Scan for the cell matching the given text and deliver its [X, Y] coordinate at center. 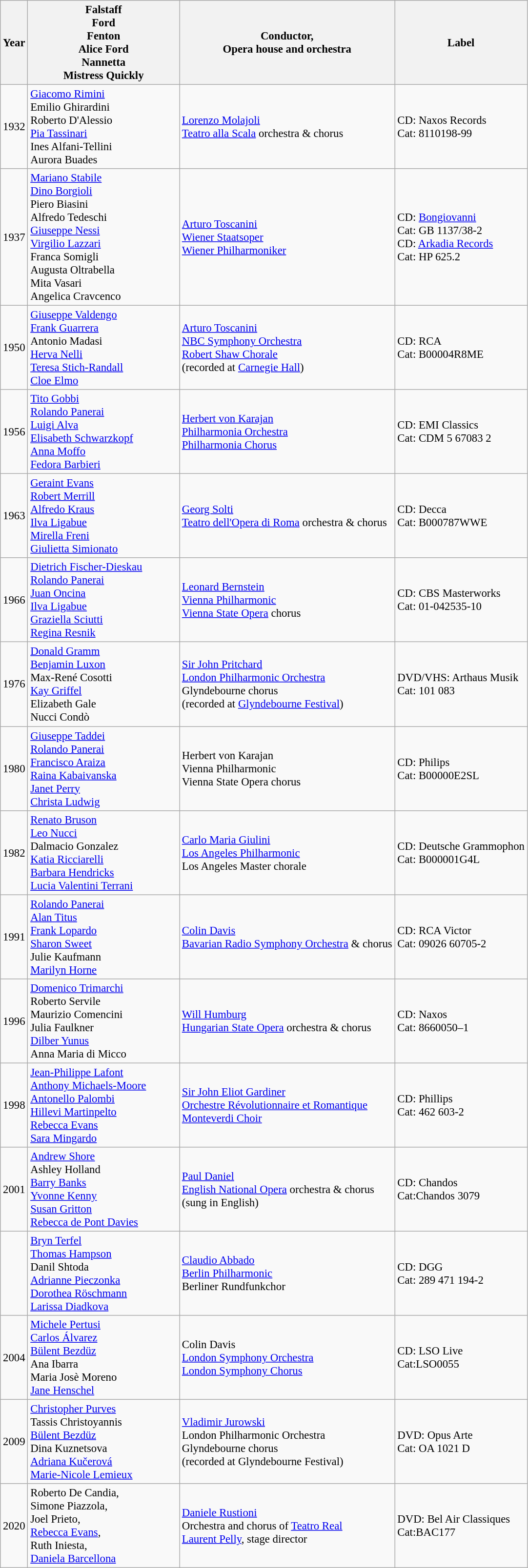
Jean-Philippe LafontAnthony Michaels-MooreAntonello PalombiHillevi MartinpeltoRebecca EvansSara Mingardo [103, 1105]
Sir John Eliot GardinerOrchestre Révolutionnaire et RomantiqueMonteverdi Choir [287, 1105]
CD: Naxos RecordsCat: 8110198-99 [461, 127]
Arturo ToscaniniWiener StaatsoperWiener Philharmoniker [287, 237]
Giacomo RiminiEmilio GhirardiniRoberto D'AlessioPia Tassinari Ines Alfani-TelliniAurora Buades [103, 127]
CD: DGGCat: 289 471 194-2 [461, 1274]
Giuseppe ValdengoFrank GuarreraAntonio MadasiHerva NelliTeresa Stich-RandallCloe Elmo [103, 348]
Claudio AbbadoBerlin PhilharmonicBerliner Rundfunkchor [287, 1274]
2004 [14, 1357]
Mariano StabileDino BorgioliPiero BiasiniAlfredo TedeschiGiuseppe NessiVirgilio LazzariFranca SomigliAugusta OltrabellaMita VasariAngelica Cravcenco [103, 237]
1966 [14, 600]
Colin DavisBavarian Radio Symphony Orchestra & chorus [287, 937]
Giuseppe TaddeiRolando PaneraiFrancisco AraizaRaina KabaivanskaJanet Perry Christa Ludwig [103, 768]
Donald GrammBenjamin LuxonMax-René CosottiKay GriffelElizabeth GaleNucci Condò [103, 685]
1976 [14, 685]
CD: RCACat: B00004R8ME [461, 348]
CD: PhilipsCat: B00000E2SL [461, 768]
1963 [14, 516]
Daniele RustioniOrchestra and chorus of Teatro Real Laurent Pelly, stage director [287, 1526]
Geraint EvansRobert MerrillAlfredo KrausIlva LigabueMirella FreniGiulietta Simionato [103, 516]
Tito GobbiRolando PaneraiLuigi AlvaElisabeth SchwarzkopfAnna MoffoFedora Barbieri [103, 432]
Conductor,Opera house and orchestra [287, 43]
1982 [14, 852]
DVD: Opus ArteCat: OA 1021 D [461, 1441]
DVD/VHS: Arthaus MusikCat: 101 083 [461, 685]
CD: EMI ClassicsCat: CDM 5 67083 2 [461, 432]
CD: LSO LiveCat:LSO0055 [461, 1357]
Herbert von KarajanVienna PhilharmonicVienna State Opera chorus [287, 768]
CD: NaxosCat: 8660050–1 [461, 1021]
FalstaffFordFentonAlice FordNannettaMistress Quickly [103, 43]
2009 [14, 1441]
2001 [14, 1190]
Label [461, 43]
DVD: Bel Air Classiques Cat:BAC177 [461, 1526]
Will HumburgHungarian State Opera orchestra & chorus [287, 1021]
Domenico TrimarchiRoberto ServileMaurizio ComenciniJulia FaulknerDilber Yunus Anna Maria di Micco [103, 1021]
1996 [14, 1021]
CD: Deutsche GrammophonCat: B000001G4L [461, 852]
1980 [14, 768]
2020 [14, 1526]
Sir John PritchardLondon Philharmonic OrchestraGlyndebourne chorus(recorded at Glyndebourne Festival) [287, 685]
CD: BongiovanniCat: GB 1137/38-2CD: Arkadia RecordsCat: HP 625.2 [461, 237]
Rolando PaneraiAlan TitusFrank LopardoSharon SweetJulie KaufmannMarilyn Horne [103, 937]
Herbert von KarajanPhilharmonia OrchestraPhilharmonia Chorus [287, 432]
Georg SoltiTeatro dell'Opera di Roma orchestra & chorus [287, 516]
Arturo ToscaniniNBC Symphony OrchestraRobert Shaw Chorale(recorded at Carnegie Hall) [287, 348]
1991 [14, 937]
CD: PhillipsCat: 462 603-2 [461, 1105]
Carlo Maria GiuliniLos Angeles PhilharmonicLos Angeles Master chorale [287, 852]
Paul DanielEnglish National Opera orchestra & chorus(sung in English) [287, 1190]
1937 [14, 237]
Year [14, 43]
Vladimir JurowskiLondon Philharmonic OrchestraGlyndebourne chorus(recorded at Glyndebourne Festival) [287, 1441]
1950 [14, 348]
1932 [14, 127]
Roberto De Candia, Simone Piazzola,Joel Prieto,Rebecca Evans, Ruth Iniesta, Daniela Barcellona [103, 1526]
Dietrich Fischer-DieskauRolando PaneraiJuan OncinaIlva LigabueGraziella SciuttiRegina Resnik [103, 600]
1956 [14, 432]
CD: DeccaCat: B000787WWE [461, 516]
Michele PertusiCarlos ÁlvarezBülent BezdüzAna IbarraMaria Josè MorenoJane Henschel [103, 1357]
Bryn TerfelThomas HampsonDanil ShtodaAdrianne PieczonkaDorothea RöschmannLarissa Diadkova [103, 1274]
Colin DavisLondon Symphony OrchestraLondon Symphony Chorus [287, 1357]
CD: RCA VictorCat: 09026 60705-2 [461, 937]
Renato BrusonLeo NucciDalmacio GonzalezKatia RicciarelliBarbara HendricksLucia Valentini Terrani [103, 852]
Lorenzo MolajoliTeatro alla Scala orchestra & chorus [287, 127]
Leonard BernsteinVienna PhilharmonicVienna State Opera chorus [287, 600]
Christopher PurvesTassis ChristoyannisBülent BezdüzDina KuznetsovaAdriana KučerováMarie-Nicole Lemieux [103, 1441]
CD: CBS MasterworksCat: 01-042535-10 [461, 600]
Andrew ShoreAshley HollandBarry BanksYvonne KennySusan GrittonRebecca de Pont Davies [103, 1190]
CD: ChandosCat:Chandos 3079 [461, 1190]
1998 [14, 1105]
